Extract the (X, Y) coordinate from the center of the cell holding the provided text.  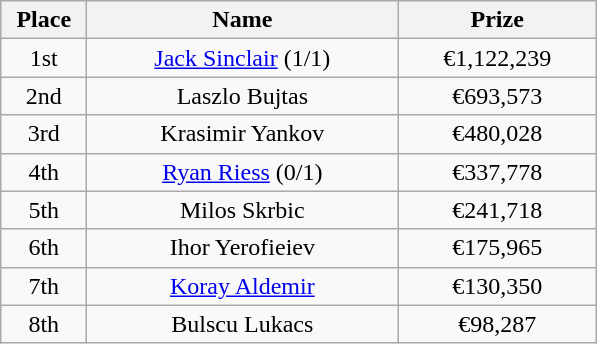
€480,028 (498, 134)
6th (44, 248)
€693,573 (498, 96)
Ryan Riess (0/1) (242, 172)
Name (242, 20)
2nd (44, 96)
Koray Aldemir (242, 286)
7th (44, 286)
Jack Sinclair (1/1) (242, 58)
€175,965 (498, 248)
Krasimir Yankov (242, 134)
Milos Skrbic (242, 210)
Laszlo Bujtas (242, 96)
5th (44, 210)
€1,122,239 (498, 58)
€130,350 (498, 286)
Bulscu Lukacs (242, 324)
€98,287 (498, 324)
Place (44, 20)
3rd (44, 134)
8th (44, 324)
Prize (498, 20)
Ihor Yerofieiev (242, 248)
€337,778 (498, 172)
1st (44, 58)
4th (44, 172)
€241,718 (498, 210)
